Return the [X, Y] coordinate for the center point of the cell that contains the specified text.  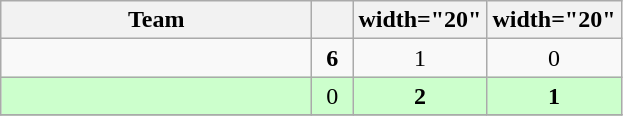
Team [156, 20]
2 [420, 96]
6 [332, 58]
